Identify which cell holds the provided text, then report its (x, y) central coordinate. 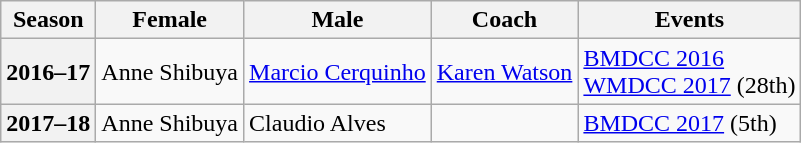
2016–17 (48, 72)
Marcio Cerquinho (338, 72)
Coach (504, 20)
Female (170, 20)
Season (48, 20)
Events (690, 20)
Karen Watson (504, 72)
Claudio Alves (338, 123)
BMDCC 2017 (5th) (690, 123)
2017–18 (48, 123)
Male (338, 20)
BMDCC 2016 WMDCC 2017 (28th) (690, 72)
